Identify which cell holds the provided text, then report its (x, y) central coordinate. 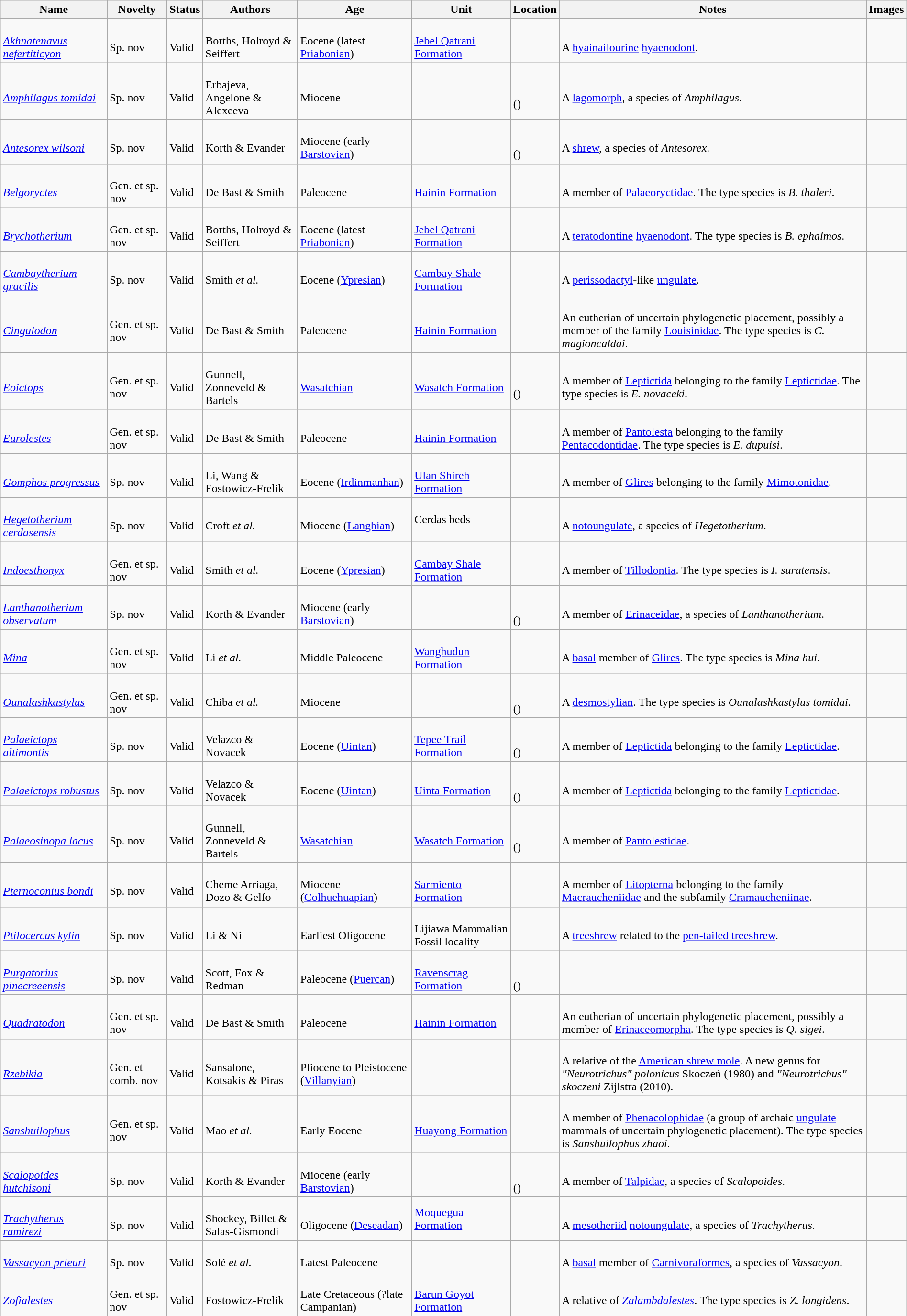
Palaeosinopa lacus (54, 834)
A member of Palaeoryctidae. The type species is B. thaleri. (713, 186)
A member of Litopterna belonging to the family Macraucheniidae and the subfamily Cramaucheniinae. (713, 885)
Shockey, Billet & Salas-Gismondi (250, 1218)
Indoesthonyx (54, 563)
A member of Phenacolophidae (a group of archaic ungulate mammals of uncertain phylogenetic placement). The type species is Sanshuilophus zhaoi. (713, 1124)
Notes (713, 10)
Middle Paleocene (354, 652)
Location (535, 10)
Pternoconius bondi (54, 885)
Cheme Arriaga, Dozo & Gelfo (250, 885)
Miocene (Langhian) (354, 519)
A basal member of Glires. The type species is Mina hui. (713, 652)
A desmostylian. The type species is Ounalashkastylus tomidai. (713, 696)
A mesotheriid notoungulate, a species of Trachytherus. (713, 1218)
A member of Tillodontia. The type species is I. suratensis. (713, 563)
A shrew, a species of Antesorex. (713, 142)
Purgatorius pinecreeensis (54, 973)
Oligocene (Deseadan) (354, 1218)
Lijiawa Mammalian Fossil locality (461, 929)
Zofialestes (54, 1294)
Late Cretaceous (?late Campanian) (354, 1294)
Ulan Shireh Formation (461, 475)
Gen. et comb. nov (137, 1067)
Palaeictops robustus (54, 784)
Early Eocene (354, 1124)
Trachytherus ramirezi (54, 1218)
Latest Paleocene (354, 1256)
Li, Wang & Fostowicz-Frelik (250, 475)
Amphilagus tomidai (54, 91)
Brychotherium (54, 230)
Gomphos progressus (54, 475)
Eurolestes (54, 431)
An eutherian of uncertain phylogenetic placement, possibly a member of Erinaceomorpha. The type species is Q. sigei. (713, 1017)
A notoungulate, a species of Hegetotherium. (713, 519)
Huayong Formation (461, 1124)
Name (54, 10)
Eoictops (54, 381)
Erbajeva, Angelone & Alexeeva (250, 91)
Ravenscrag Formation (461, 973)
Cerdas beds (461, 519)
A member of Talpidae, a species of Scalopoides. (713, 1174)
Scott, Fox & Redman (250, 973)
A relative of the American shrew mole. A new genus for "Neurotrichus" polonicus Skoczeń (1980) and "Neurotrichus" skoczeni Zijlstra (2010). (713, 1067)
Cingulodon (54, 324)
Unit (461, 10)
Chiba et al. (250, 696)
A member of Pantolestidae. (713, 834)
Novelty (137, 10)
A member of Glires belonging to the family Mimotonidae. (713, 475)
A treeshrew related to the pen-tailed treeshrew. (713, 929)
A member of Erinaceidae, a species of Lanthanotherium. (713, 608)
Authors (250, 10)
Status (185, 10)
Images (886, 10)
Sansalone, Kotsakis & Piras (250, 1067)
Scalopoides hutchisoni (54, 1174)
Fostowicz-Frelik (250, 1294)
Ptilocercus kylin (54, 929)
A lagomorph, a species of Amphilagus. (713, 91)
Croft et al. (250, 519)
Sanshuilophus (54, 1124)
Quadratodon (54, 1017)
Pliocene to Pleistocene (Villanyian) (354, 1067)
Hegetotherium cerdasensis (54, 519)
Eocene (Irdinmanhan) (354, 475)
Vassacyon prieuri (54, 1256)
A relative of Zalambdalestes. The type species is Z. longidens. (713, 1294)
Age (354, 10)
Belgoryctes (54, 186)
Lanthanotherium observatum (54, 608)
A hyainailourine hyaenodont. (713, 41)
Wanghudun Formation (461, 652)
Palaeictops altimontis (54, 740)
An eutherian of uncertain phylogenetic placement, possibly a member of the family Louisinidae. The type species is C. magioncaldai. (713, 324)
Antesorex wilsoni (54, 142)
Miocene (Colhuehuapian) (354, 885)
Akhnatenavus nefertiticyon (54, 41)
Rzebikia (54, 1067)
Barun Goyot Formation (461, 1294)
Earliest Oligocene (354, 929)
A member of Pantolesta belonging to the family Pentacodontidae. The type species is E. dupuisi. (713, 431)
Ounalashkastylus (54, 696)
Cambaytherium gracilis (54, 274)
A basal member of Carnivoraformes, a species of Vassacyon. (713, 1256)
Sarmiento Formation (461, 885)
Moquegua Formation (461, 1218)
Li & Ni (250, 929)
Paleocene (Puercan) (354, 973)
Mao et al. (250, 1124)
A teratodontine hyaenodont. The type species is B. ephalmos. (713, 230)
A perissodactyl-like ungulate. (713, 274)
Tepee Trail Formation (461, 740)
Uinta Formation (461, 784)
Solé et al. (250, 1256)
Li et al. (250, 652)
Mina (54, 652)
A member of Leptictida belonging to the family Leptictidae. The type species is E. novaceki. (713, 381)
